Return [x, y] of the center of cell containing provided text 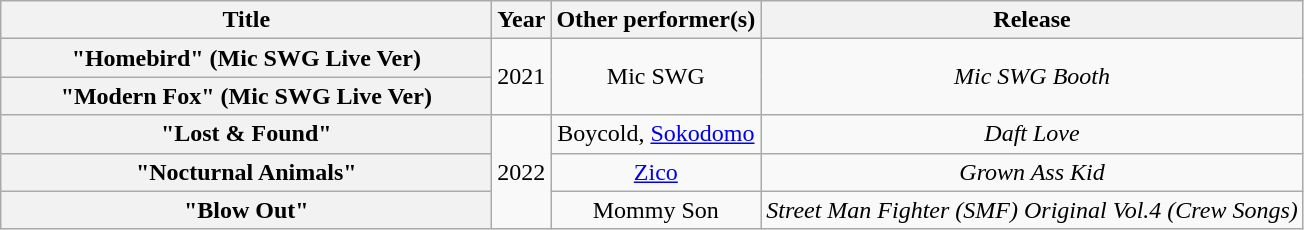
"Blow Out" [246, 210]
Release [1032, 20]
Mic SWG Booth [1032, 77]
Boycold, Sokodomo [656, 134]
Mommy Son [656, 210]
"Homebird" (Mic SWG Live Ver) [246, 58]
"Nocturnal Animals" [246, 172]
Grown Ass Kid [1032, 172]
Other performer(s) [656, 20]
Mic SWG [656, 77]
Zico [656, 172]
Daft Love [1032, 134]
"Modern Fox" (Mic SWG Live Ver) [246, 96]
"Lost & Found" [246, 134]
Title [246, 20]
2022 [522, 172]
Year [522, 20]
Street Man Fighter (SMF) Original Vol.4 (Crew Songs) [1032, 210]
2021 [522, 77]
